Output the (x, y) coordinate of the center of the cell containing the given text.  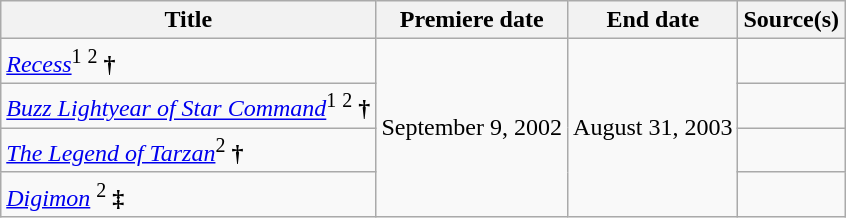
The Legend of Tarzan2 † (188, 150)
Digimon 2 ‡ (188, 194)
Buzz Lightyear of Star Command1 2 † (188, 106)
August 31, 2003 (653, 128)
End date (653, 20)
Premiere date (472, 20)
September 9, 2002 (472, 128)
Recess1 2 † (188, 62)
Source(s) (792, 20)
Title (188, 20)
